Provide the [x, y] coordinate of the cell's center where the given text is located.  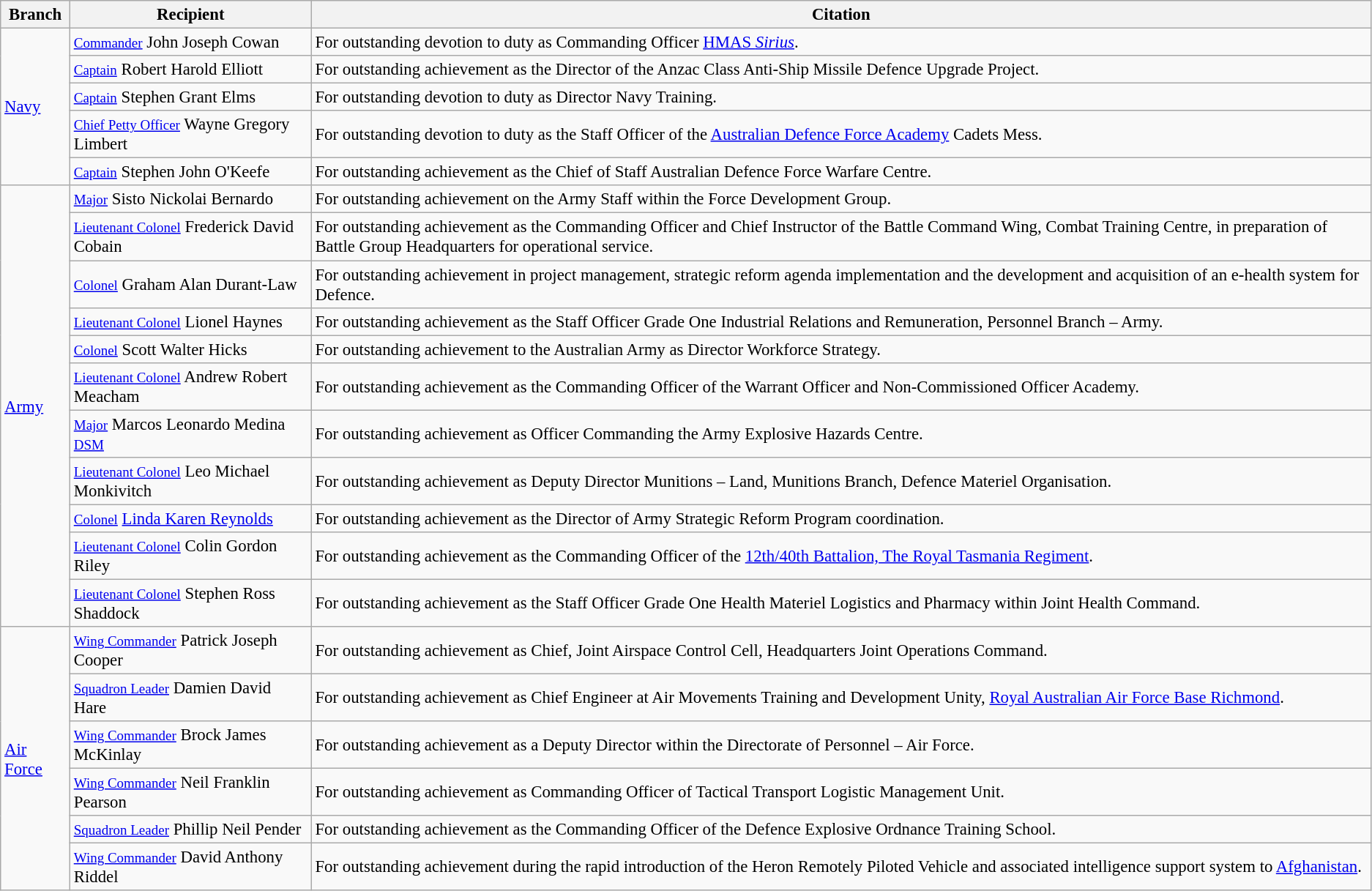
For outstanding achievement as the Staff Officer Grade One Health Materiel Logistics and Pharmacy within Joint Health Command. [840, 603]
Wing Commander David Anthony Riddel [190, 867]
For outstanding achievement as Deputy Director Munitions – Land, Munitions Branch, Defence Materiel Organisation. [840, 482]
Squadron Leader Damien David Hare [190, 698]
Citation [840, 15]
Captain Robert Harold Elliott [190, 70]
Commander John Joseph Cowan [190, 42]
Lieutenant Colonel Andrew Robert Meacham [190, 387]
Lieutenant Colonel Lionel Haynes [190, 321]
For outstanding devotion to duty as Commanding Officer HMAS Sirius. [840, 42]
Wing Commander Patrick Joseph Cooper [190, 650]
Recipient [190, 15]
Army [35, 407]
Squadron Leader Phillip Neil Pender [190, 830]
Captain Stephen Grant Elms [190, 97]
For outstanding achievement as Chief, Joint Airspace Control Cell, Headquarters Joint Operations Command. [840, 650]
Major Sisto Nickolai Bernardo [190, 200]
Lieutenant Colonel Colin Gordon Riley [190, 556]
Lieutenant Colonel Stephen Ross Shaddock [190, 603]
For outstanding devotion to duty as the Staff Officer of the Australian Defence Force Academy Cadets Mess. [840, 135]
Colonel Graham Alan Durant-Law [190, 284]
For outstanding achievement as the Commanding Officer of the Warrant Officer and Non-Commissioned Officer Academy. [840, 387]
Air Force [35, 758]
For outstanding achievement as the Staff Officer Grade One Industrial Relations and Remuneration, Personnel Branch – Army. [840, 321]
For outstanding achievement as the Chief of Staff Australian Defence Force Warfare Centre. [840, 172]
For outstanding achievement as the Commanding Officer of the Defence Explosive Ordnance Training School. [840, 830]
Wing Commander Brock James McKinlay [190, 745]
For outstanding achievement as a Deputy Director within the Directorate of Personnel – Air Force. [840, 745]
For outstanding devotion to duty as Director Navy Training. [840, 97]
Lieutenant Colonel Leo Michael Monkivitch [190, 482]
Wing Commander Neil Franklin Pearson [190, 792]
For outstanding achievement as Chief Engineer at Air Movements Training and Development Unity, Royal Australian Air Force Base Richmond. [840, 698]
For outstanding achievement as the Director of Army Strategic Reform Program coordination. [840, 518]
Lieutenant Colonel Frederick David Cobain [190, 237]
Captain Stephen John O'Keefe [190, 172]
For outstanding achievement as the Commanding Officer of the 12th/40th Battalion, The Royal Tasmania Regiment. [840, 556]
Colonel Scott Walter Hicks [190, 349]
Navy [35, 107]
For outstanding achievement as the Director of the Anzac Class Anti-Ship Missile Defence Upgrade Project. [840, 70]
Major Marcos Leonardo Medina DSM [190, 433]
For outstanding achievement to the Australian Army as Director Workforce Strategy. [840, 349]
Colonel Linda Karen Reynolds [190, 518]
Branch [35, 15]
For outstanding achievement as Commanding Officer of Tactical Transport Logistic Management Unit. [840, 792]
For outstanding achievement on the Army Staff within the Force Development Group. [840, 200]
Chief Petty Officer Wayne Gregory Limbert [190, 135]
For outstanding achievement as Officer Commanding the Army Explosive Hazards Centre. [840, 433]
